Identify which cell holds the provided text, then report its [X, Y] central coordinate. 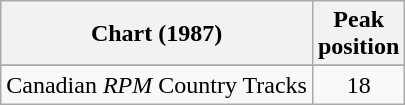
Canadian RPM Country Tracks [157, 85]
Chart (1987) [157, 34]
Peakposition [358, 34]
18 [358, 85]
